Provide the [x, y] coordinate of the cell's center where the given text is located.  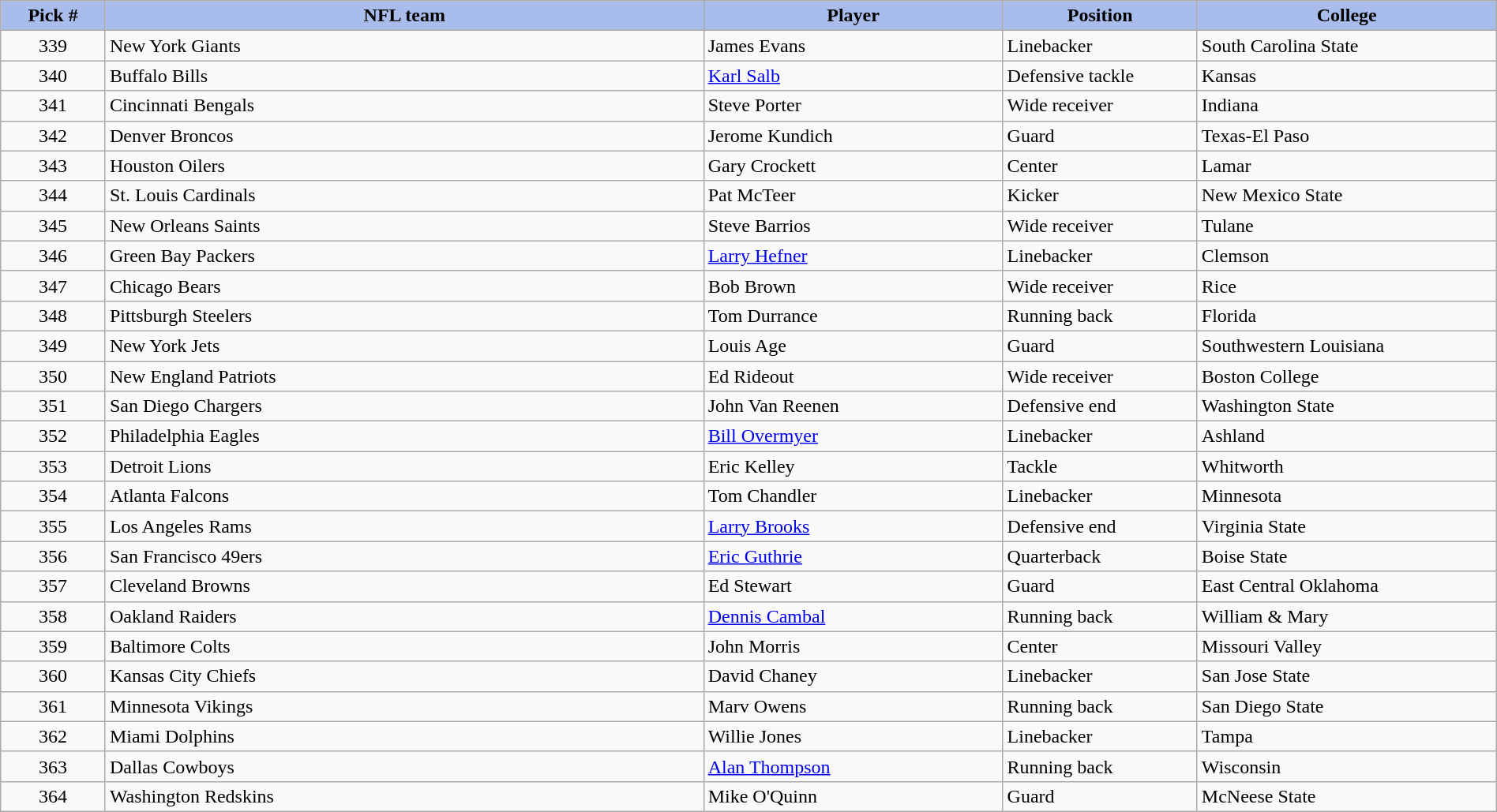
Dennis Cambal [853, 616]
344 [54, 196]
Quarterback [1100, 556]
339 [54, 46]
354 [54, 496]
Tom Chandler [853, 496]
Tackle [1100, 466]
Kicker [1100, 196]
343 [54, 166]
348 [54, 316]
Buffalo Bills [404, 76]
Eric Guthrie [853, 556]
352 [54, 436]
Minnesota [1347, 496]
Oakland Raiders [404, 616]
Denver Broncos [404, 136]
Whitworth [1347, 466]
Player [853, 16]
Clemson [1347, 256]
Karl Salb [853, 76]
Pick # [54, 16]
Miami Dolphins [404, 736]
Rice [1347, 286]
360 [54, 676]
Steve Porter [853, 106]
Missouri Valley [1347, 646]
Mike O'Quinn [853, 796]
Southwestern Louisiana [1347, 346]
350 [54, 376]
New Mexico State [1347, 196]
Boise State [1347, 556]
Lamar [1347, 166]
Alan Thompson [853, 766]
East Central Oklahoma [1347, 586]
New York Giants [404, 46]
St. Louis Cardinals [404, 196]
Gary Crockett [853, 166]
Detroit Lions [404, 466]
349 [54, 346]
351 [54, 406]
Chicago Bears [404, 286]
Cincinnati Bengals [404, 106]
340 [54, 76]
355 [54, 526]
San Diego State [1347, 706]
Kansas [1347, 76]
Minnesota Vikings [404, 706]
353 [54, 466]
McNeese State [1347, 796]
New Orleans Saints [404, 226]
Washington Redskins [404, 796]
Position [1100, 16]
South Carolina State [1347, 46]
Green Bay Packers [404, 256]
Steve Barrios [853, 226]
345 [54, 226]
363 [54, 766]
John Morris [853, 646]
Eric Kelley [853, 466]
Washington State [1347, 406]
Pittsburgh Steelers [404, 316]
College [1347, 16]
Tampa [1347, 736]
Defensive tackle [1100, 76]
359 [54, 646]
358 [54, 616]
342 [54, 136]
John Van Reenen [853, 406]
361 [54, 706]
New York Jets [404, 346]
Indiana [1347, 106]
Boston College [1347, 376]
Louis Age [853, 346]
Jerome Kundich [853, 136]
Bill Overmyer [853, 436]
347 [54, 286]
Wisconsin [1347, 766]
Cleveland Browns [404, 586]
Los Angeles Rams [404, 526]
Texas-El Paso [1347, 136]
362 [54, 736]
Florida [1347, 316]
Baltimore Colts [404, 646]
Virginia State [1347, 526]
San Francisco 49ers [404, 556]
NFL team [404, 16]
Kansas City Chiefs [404, 676]
Larry Brooks [853, 526]
Ashland [1347, 436]
Houston Oilers [404, 166]
364 [54, 796]
Tom Durrance [853, 316]
James Evans [853, 46]
Willie Jones [853, 736]
Larry Hefner [853, 256]
357 [54, 586]
346 [54, 256]
Bob Brown [853, 286]
David Chaney [853, 676]
Philadelphia Eagles [404, 436]
San Jose State [1347, 676]
341 [54, 106]
Ed Rideout [853, 376]
San Diego Chargers [404, 406]
Atlanta Falcons [404, 496]
Marv Owens [853, 706]
356 [54, 556]
Dallas Cowboys [404, 766]
Pat McTeer [853, 196]
New England Patriots [404, 376]
Tulane [1347, 226]
William & Mary [1347, 616]
Ed Stewart [853, 586]
